From the cell containing the given text, extract its center point as [x, y] coordinate. 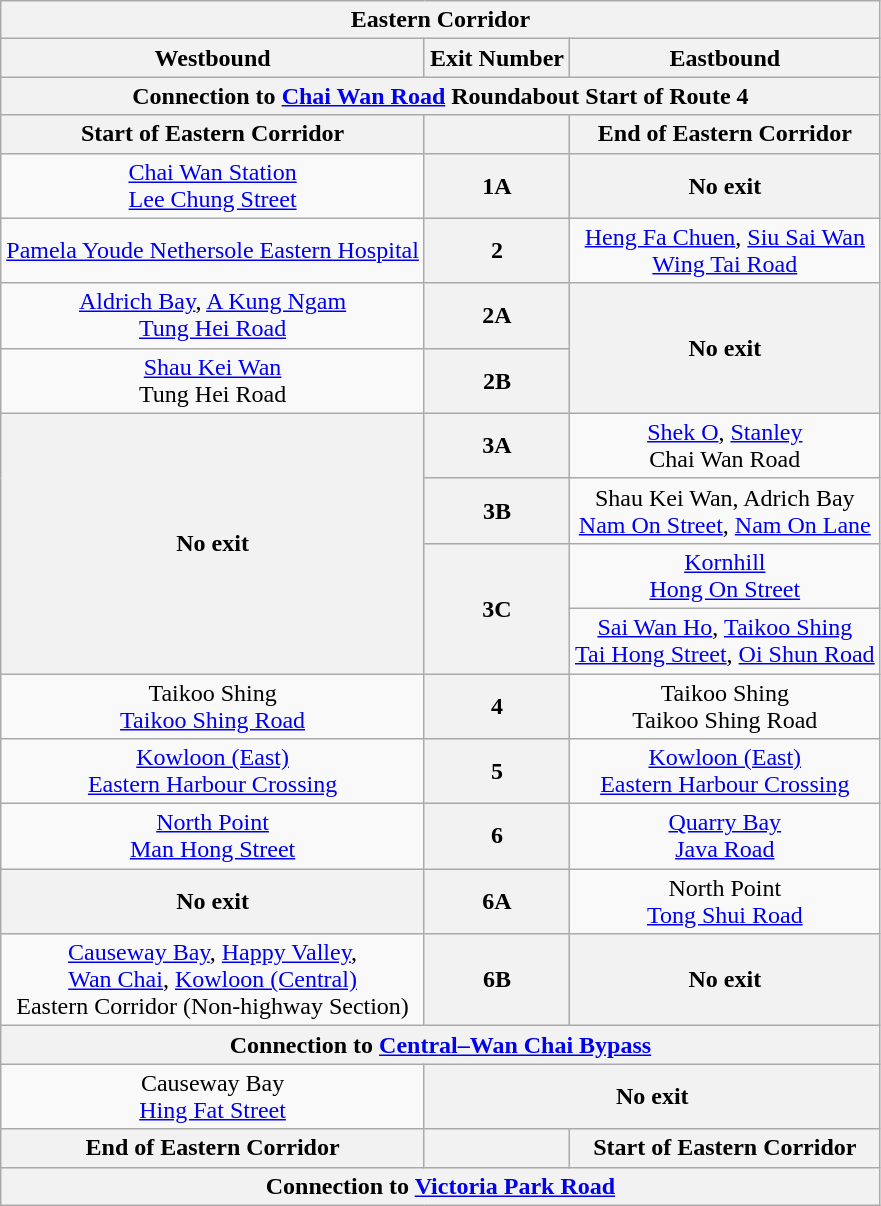
Aldrich Bay, A Kung NgamTung Hei Road [213, 316]
1A [496, 186]
6A [496, 902]
4 [496, 706]
6B [496, 980]
Exit Number [496, 58]
2A [496, 316]
3A [496, 446]
Connection to Chai Wan Road Roundabout Start of Route 4 [440, 96]
Shau Kei Wan, Adrich BayNam On Street, Nam On Lane [724, 510]
North PointTong Shui Road [724, 902]
6 [496, 836]
3C [496, 608]
North PointMan Hong Street [213, 836]
5 [496, 772]
Pamela Youde Nethersole Eastern Hospital [213, 250]
Causeway BayHing Fat Street [213, 1096]
Westbound [213, 58]
Eastern Corridor [440, 20]
Connection to Victoria Park Road [440, 1186]
Heng Fa Chuen, Siu Sai WanWing Tai Road [724, 250]
Sai Wan Ho, Taikoo ShingTai Hong Street, Oi Shun Road [724, 640]
Quarry BayJava Road [724, 836]
2 [496, 250]
Causeway Bay, Happy Valley,Wan Chai, Kowloon (Central) Eastern Corridor (Non-highway Section) [213, 980]
KornhillHong On Street [724, 576]
Eastbound [724, 58]
2B [496, 380]
Connection to Central–Wan Chai Bypass [440, 1045]
Shau Kei WanTung Hei Road [213, 380]
3B [496, 510]
Shek O, StanleyChai Wan Road [724, 446]
Chai Wan StationLee Chung Street [213, 186]
